Pinpoint the cell where the given text exists, returning its (x, y) midpoint coordinate. 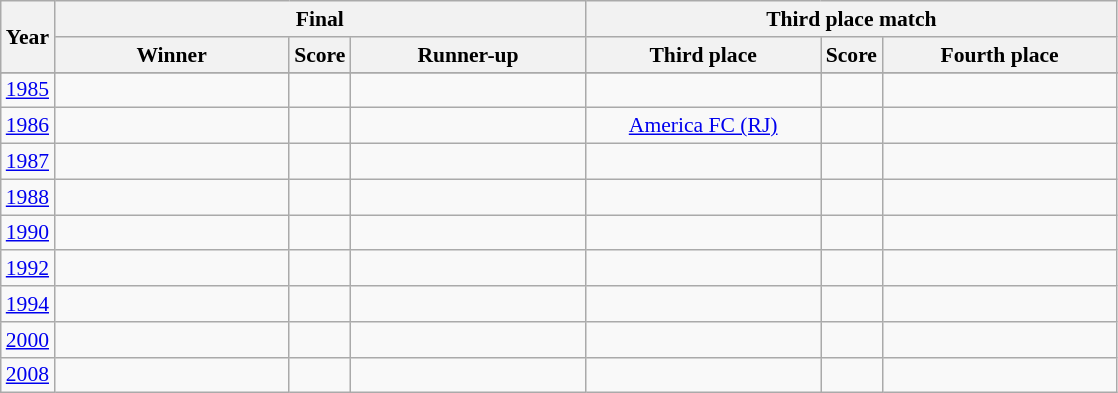
1988 (28, 197)
America FC (RJ) (704, 126)
Year (28, 36)
Fourth place (1000, 55)
1987 (28, 162)
Third place (704, 55)
Third place match (852, 19)
Runner-up (468, 55)
1994 (28, 304)
1992 (28, 269)
Winner (172, 55)
2008 (28, 375)
Final (320, 19)
1990 (28, 233)
1986 (28, 126)
1985 (28, 90)
2000 (28, 340)
